For the text-containing cell, return its midpoint in [x, y] coordinate format. 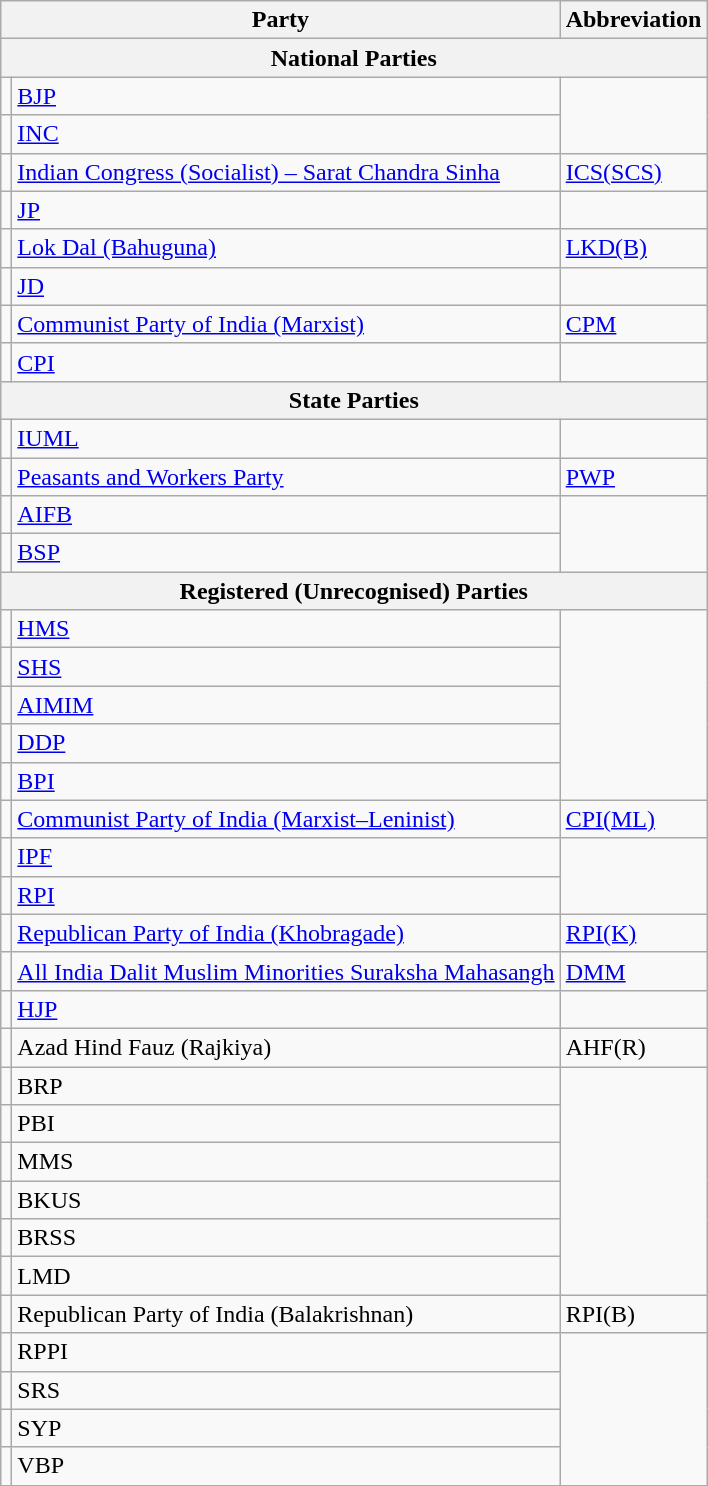
HMS [286, 629]
LKD(B) [634, 248]
Communist Party of India (Marxist–Leninist) [286, 819]
RPI(B) [634, 1314]
National Parties [354, 58]
Republican Party of India (Balakrishnan) [286, 1314]
Indian Congress (Socialist) – Sarat Chandra Sinha [286, 172]
VBP [286, 1466]
LMD [286, 1276]
SRS [286, 1390]
AHF(R) [634, 1047]
BPI [286, 781]
Abbreviation [634, 20]
CPI(ML) [634, 819]
RPI [286, 895]
Azad Hind Fauz (Rajkiya) [286, 1047]
ICS(SCS) [634, 172]
Party [280, 20]
AIMIM [286, 705]
Republican Party of India (Khobragade) [286, 933]
BJP [286, 96]
SHS [286, 667]
INC [286, 134]
PWP [634, 477]
JD [286, 286]
PBI [286, 1124]
JP [286, 210]
Communist Party of India (Marxist) [286, 324]
CPI [286, 362]
HJP [286, 1009]
IUML [286, 438]
CPM [634, 324]
Peasants and Workers Party [286, 477]
BKUS [286, 1200]
Lok Dal (Bahuguna) [286, 248]
MMS [286, 1162]
DDP [286, 743]
BRP [286, 1085]
State Parties [354, 400]
All India Dalit Muslim Minorities Suraksha Mahasangh [286, 971]
IPF [286, 857]
BRSS [286, 1238]
SYP [286, 1428]
RPPI [286, 1352]
AIFB [286, 515]
RPI(K) [634, 933]
Registered (Unrecognised) Parties [354, 591]
BSP [286, 553]
DMM [634, 971]
